From the cell containing the given text, extract its center point as [x, y] coordinate. 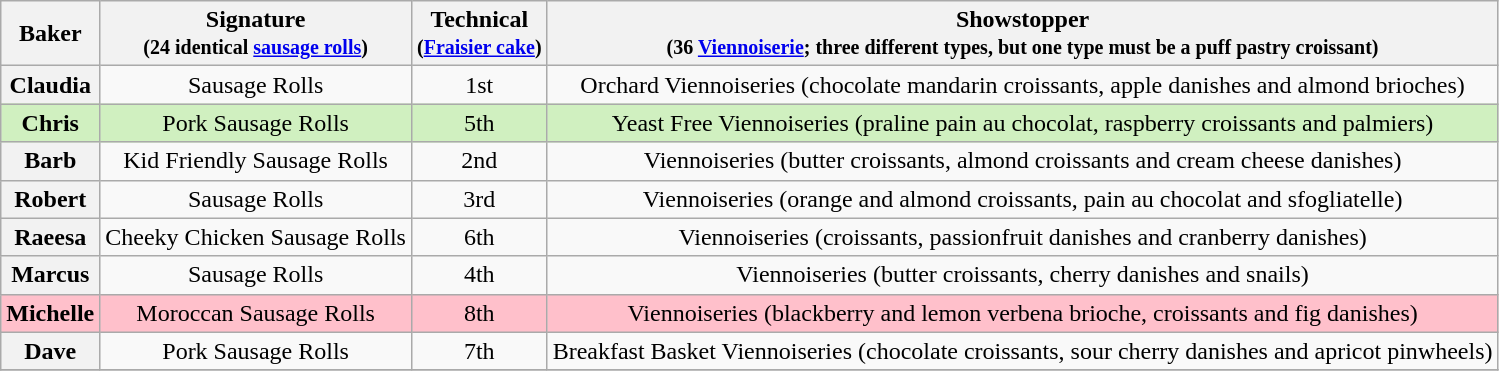
Signature(24 identical sausage rolls) [256, 34]
Cheeky Chicken Sausage Rolls [256, 237]
1st [479, 85]
6th [479, 237]
2nd [479, 161]
Chris [50, 123]
Marcus [50, 275]
Claudia [50, 85]
Breakfast Basket Viennoiseries (chocolate croissants, sour cherry danishes and apricot pinwheels) [1022, 351]
Orchard Viennoiseries (chocolate mandarin croissants, apple danishes and almond brioches) [1022, 85]
Viennoiseries (croissants, passionfruit danishes and cranberry danishes) [1022, 237]
4th [479, 275]
Viennoiseries (butter croissants, cherry danishes and snails) [1022, 275]
Viennoiseries (blackberry and lemon verbena brioche, croissants and fig danishes) [1022, 313]
Michelle [50, 313]
8th [479, 313]
Viennoiseries (butter croissants, almond croissants and cream cheese danishes) [1022, 161]
Yeast Free Viennoiseries (praline pain au chocolat, raspberry croissants and palmiers) [1022, 123]
5th [479, 123]
Moroccan Sausage Rolls [256, 313]
Viennoiseries (orange and almond croissants, pain au chocolat and sfogliatelle) [1022, 199]
7th [479, 351]
Technical(Fraisier cake) [479, 34]
Robert [50, 199]
Barb [50, 161]
Dave [50, 351]
Baker [50, 34]
Kid Friendly Sausage Rolls [256, 161]
Showstopper(36 Viennoiserie; three different types, but one type must be a puff pastry croissant) [1022, 34]
Raeesa [50, 237]
3rd [479, 199]
